Determine the (X, Y) coordinate at the center of the cell enclosing the given text.  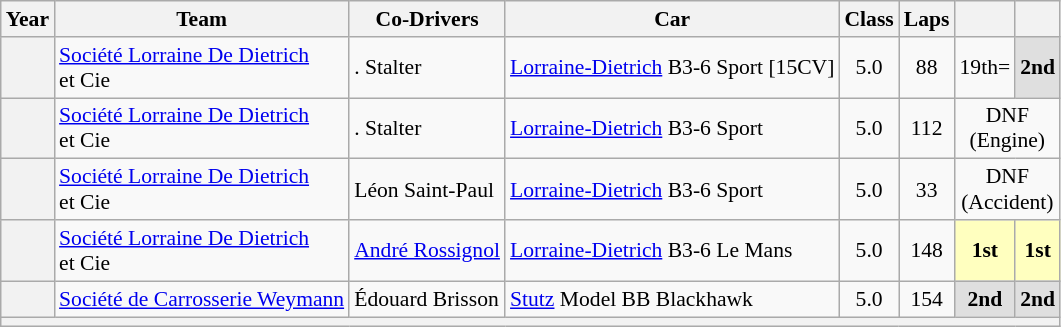
Édouard Brisson (427, 299)
148 (927, 250)
112 (927, 128)
Co-Drivers (427, 19)
33 (927, 190)
Lorraine-Dietrich B3-6 Sport [15CV] (672, 68)
19th= (986, 68)
Team (202, 19)
Car (672, 19)
Stutz Model BB Blackhawk (672, 299)
Léon Saint-Paul (427, 190)
Class (868, 19)
Lorraine-Dietrich B3-6 Le Mans (672, 250)
Laps (927, 19)
88 (927, 68)
André Rossignol (427, 250)
154 (927, 299)
DNF(Accident) (1008, 190)
Year (28, 19)
DNF(Engine) (1008, 128)
Société de Carrosserie Weymann (202, 299)
